Scan for the cell matching the given text and deliver its [X, Y] coordinate at center. 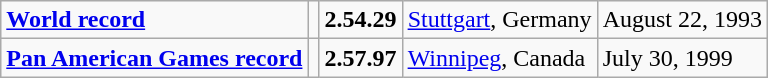
World record [154, 20]
Winnipeg, Canada [500, 58]
July 30, 1999 [682, 58]
Stuttgart, Germany [500, 20]
August 22, 1993 [682, 20]
2.57.97 [360, 58]
2.54.29 [360, 20]
Pan American Games record [154, 58]
